Search for the cell housing the specified text and yield its (X, Y) center coordinate. 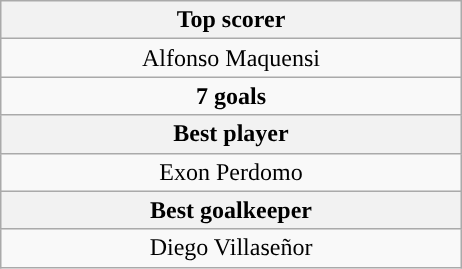
Exon Perdomo (230, 172)
Diego Villaseñor (230, 248)
Best goalkeeper (230, 210)
7 goals (230, 96)
Alfonso Maquensi (230, 58)
Best player (230, 134)
Top scorer (230, 20)
